Find where the given text appears and provide that cell's center as [X, Y] coordinate. 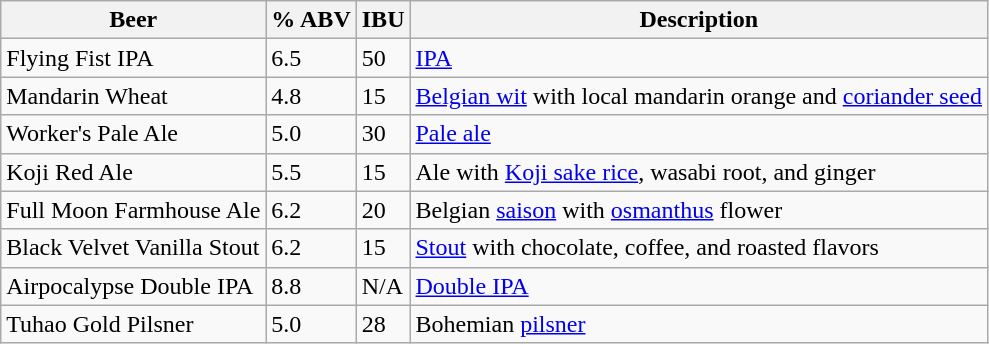
IBU [383, 20]
Beer [134, 20]
30 [383, 134]
% ABV [311, 20]
Flying Fist IPA [134, 58]
Bohemian pilsner [699, 324]
20 [383, 210]
Airpocalypse Double IPA [134, 286]
5.5 [311, 172]
Double IPA [699, 286]
6.5 [311, 58]
Pale ale [699, 134]
Koji Red Ale [134, 172]
Full Moon Farmhouse Ale [134, 210]
50 [383, 58]
IPA [699, 58]
N/A [383, 286]
Tuhao Gold Pilsner [134, 324]
Worker's Pale Ale [134, 134]
Ale with Koji sake rice, wasabi root, and ginger [699, 172]
Black Velvet Vanilla Stout [134, 248]
4.8 [311, 96]
Belgian wit with local mandarin orange and coriander seed [699, 96]
8.8 [311, 286]
Mandarin Wheat [134, 96]
Description [699, 20]
28 [383, 324]
Stout with chocolate, coffee, and roasted flavors [699, 248]
Belgian saison with osmanthus flower [699, 210]
